Capture the cell that displays the provided text and extract its (X, Y) central coordinate. 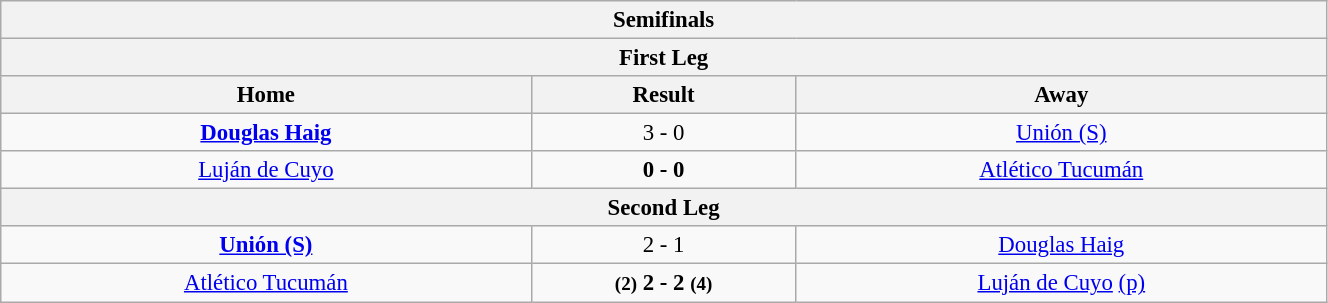
(2) 2 - 2 (4) (664, 283)
Luján de Cuyo (266, 170)
2 - 1 (664, 245)
3 - 0 (664, 133)
0 - 0 (664, 170)
Home (266, 95)
Away (1061, 95)
Result (664, 95)
First Leg (664, 58)
Semifinals (664, 20)
Luján de Cuyo (p) (1061, 283)
Second Leg (664, 208)
